Extract the [X, Y] coordinate from the center of the cell holding the provided text.  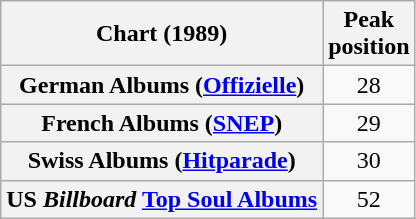
US Billboard Top Soul Albums [162, 199]
28 [369, 85]
30 [369, 161]
Chart (1989) [162, 34]
German Albums (Offizielle) [162, 85]
Swiss Albums (Hitparade) [162, 161]
French Albums (SNEP) [162, 123]
Peakposition [369, 34]
52 [369, 199]
29 [369, 123]
